Output the (x, y) coordinate of the center of the cell containing the given text.  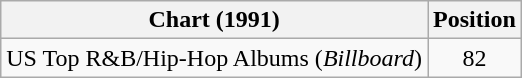
US Top R&B/Hip-Hop Albums (Billboard) (214, 58)
Position (475, 20)
Chart (1991) (214, 20)
82 (475, 58)
